Extract the (X, Y) coordinate from the center of the cell holding the provided text.  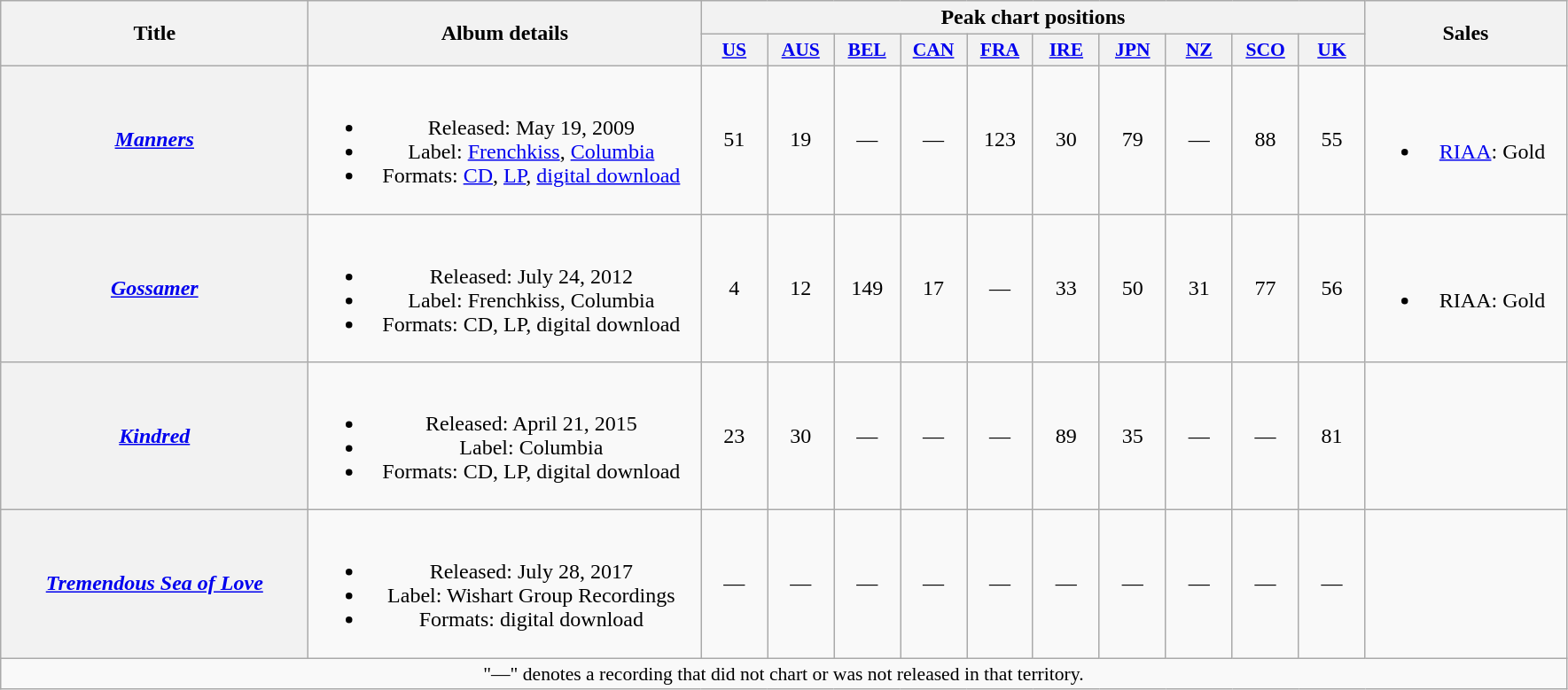
Released: May 19, 2009Label: Frenchkiss, ColumbiaFormats: CD, LP, digital download (505, 140)
Released: April 21, 2015Label: ColumbiaFormats: CD, LP, digital download (505, 436)
81 (1331, 436)
Peak chart positions (1034, 18)
50 (1133, 289)
51 (734, 140)
17 (934, 289)
31 (1198, 289)
JPN (1133, 50)
Sales (1466, 34)
AUS (801, 50)
Released: July 28, 2017Label: Wishart Group RecordingsFormats: digital download (505, 585)
79 (1133, 140)
Gossamer (154, 289)
23 (734, 436)
UK (1331, 50)
Released: July 24, 2012Label: Frenchkiss, ColumbiaFormats: CD, LP, digital download (505, 289)
"—" denotes a recording that did not chart or was not released in that territory. (784, 674)
FRA (1000, 50)
55 (1331, 140)
88 (1266, 140)
35 (1133, 436)
12 (801, 289)
149 (867, 289)
19 (801, 140)
77 (1266, 289)
NZ (1198, 50)
4 (734, 289)
56 (1331, 289)
CAN (934, 50)
US (734, 50)
Kindred (154, 436)
Manners (154, 140)
IRE (1065, 50)
SCO (1266, 50)
BEL (867, 50)
89 (1065, 436)
Album details (505, 34)
123 (1000, 140)
33 (1065, 289)
Tremendous Sea of Love (154, 585)
Title (154, 34)
